Pinpoint the cell where the given text exists, returning its (X, Y) midpoint coordinate. 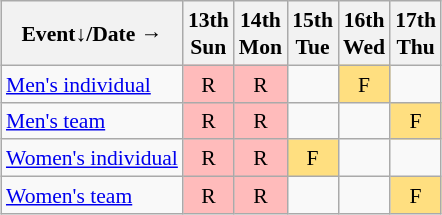
17thThu (416, 33)
13thSun (208, 33)
Event↓/Date → (92, 33)
Women's team (92, 194)
14thMon (260, 33)
Men's individual (92, 84)
Women's individual (92, 158)
Men's team (92, 120)
16thWed (364, 33)
15thTue (312, 33)
